Extract the (x, y) coordinate from the center of the cell holding the provided text.  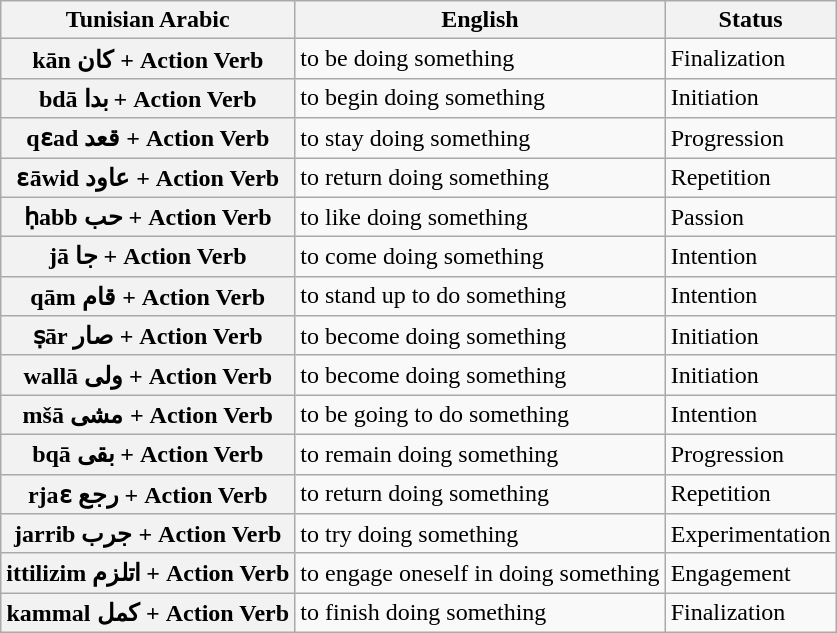
ṣār صار + Action Verb (148, 336)
qɛad قعد + Action Verb (148, 138)
Experimentation (750, 534)
to stay doing something (480, 138)
to begin doing something (480, 98)
to stand up to do something (480, 296)
wallā ولى + Action Verb (148, 375)
kān كان + Action Verb (148, 59)
Passion (750, 217)
to try doing something (480, 534)
Tunisian Arabic (148, 20)
ɛāwid عاود + Action Verb (148, 178)
mšā مشى + Action Verb (148, 415)
bqā بقى + Action Verb (148, 454)
qām قام + Action Verb (148, 296)
bdā بدا + Action Verb (148, 98)
to finish doing something (480, 613)
kammal كمل + Action Verb (148, 613)
jā جا + Action Verb (148, 257)
to be going to do something (480, 415)
to be doing something (480, 59)
Status (750, 20)
rjaɛ رجع + Action Verb (148, 494)
to like doing something (480, 217)
to come doing something (480, 257)
to engage oneself in doing something (480, 573)
jarrib جرب + Action Verb (148, 534)
Engagement (750, 573)
to remain doing something (480, 454)
ittilizim اتلزم + Action Verb (148, 573)
English (480, 20)
ḥabb حب + Action Verb (148, 217)
